For the text-containing cell, return its midpoint in (X, Y) coordinate format. 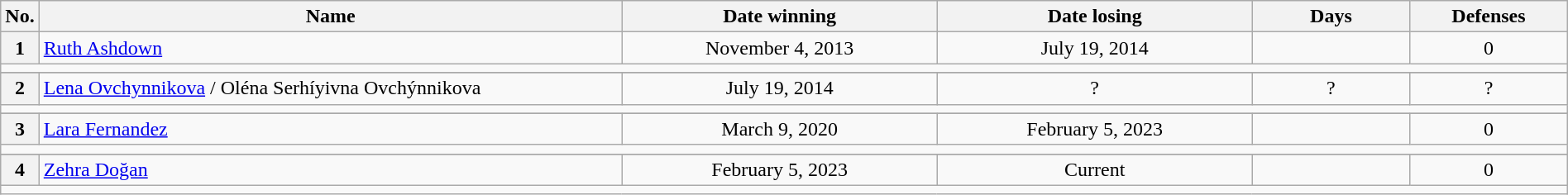
1 (20, 48)
March 9, 2020 (779, 129)
Days (1331, 17)
2 (20, 88)
3 (20, 129)
November 4, 2013 (779, 48)
Defenses (1489, 17)
Lara Fernandez (331, 129)
4 (20, 169)
Date winning (779, 17)
Zehra Doğan (331, 169)
Date losing (1095, 17)
No. (20, 17)
Name (331, 17)
Lena Ovchynnikova / Oléna Serhíyivna Ovchýnnikova (331, 88)
Current (1095, 169)
Ruth Ashdown (331, 48)
